Extract the [x, y] coordinate from the center of the cell holding the provided text.  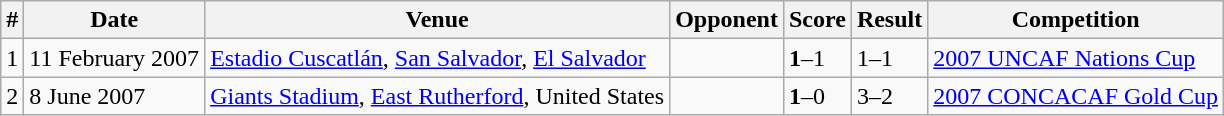
Venue [438, 20]
Giants Stadium, East Rutherford, United States [438, 96]
# [12, 20]
8 June 2007 [114, 96]
Opponent [727, 20]
Date [114, 20]
2 [12, 96]
3–2 [889, 96]
11 February 2007 [114, 58]
Result [889, 20]
1 [12, 58]
2007 CONCACAF Gold Cup [1076, 96]
Estadio Cuscatlán, San Salvador, El Salvador [438, 58]
2007 UNCAF Nations Cup [1076, 58]
Competition [1076, 20]
1–0 [817, 96]
Score [817, 20]
